Provide the (X, Y) coordinate of the cell's center where the given text is located.  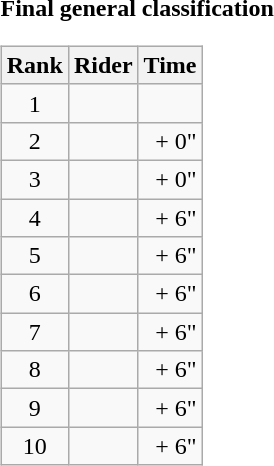
7 (34, 332)
8 (34, 370)
9 (34, 408)
5 (34, 256)
Rider (103, 65)
1 (34, 103)
Rank (34, 65)
Time (170, 65)
2 (34, 141)
10 (34, 446)
4 (34, 217)
6 (34, 294)
3 (34, 179)
